Detect which cell encompasses the target text, then output its (X, Y) center coordinate. 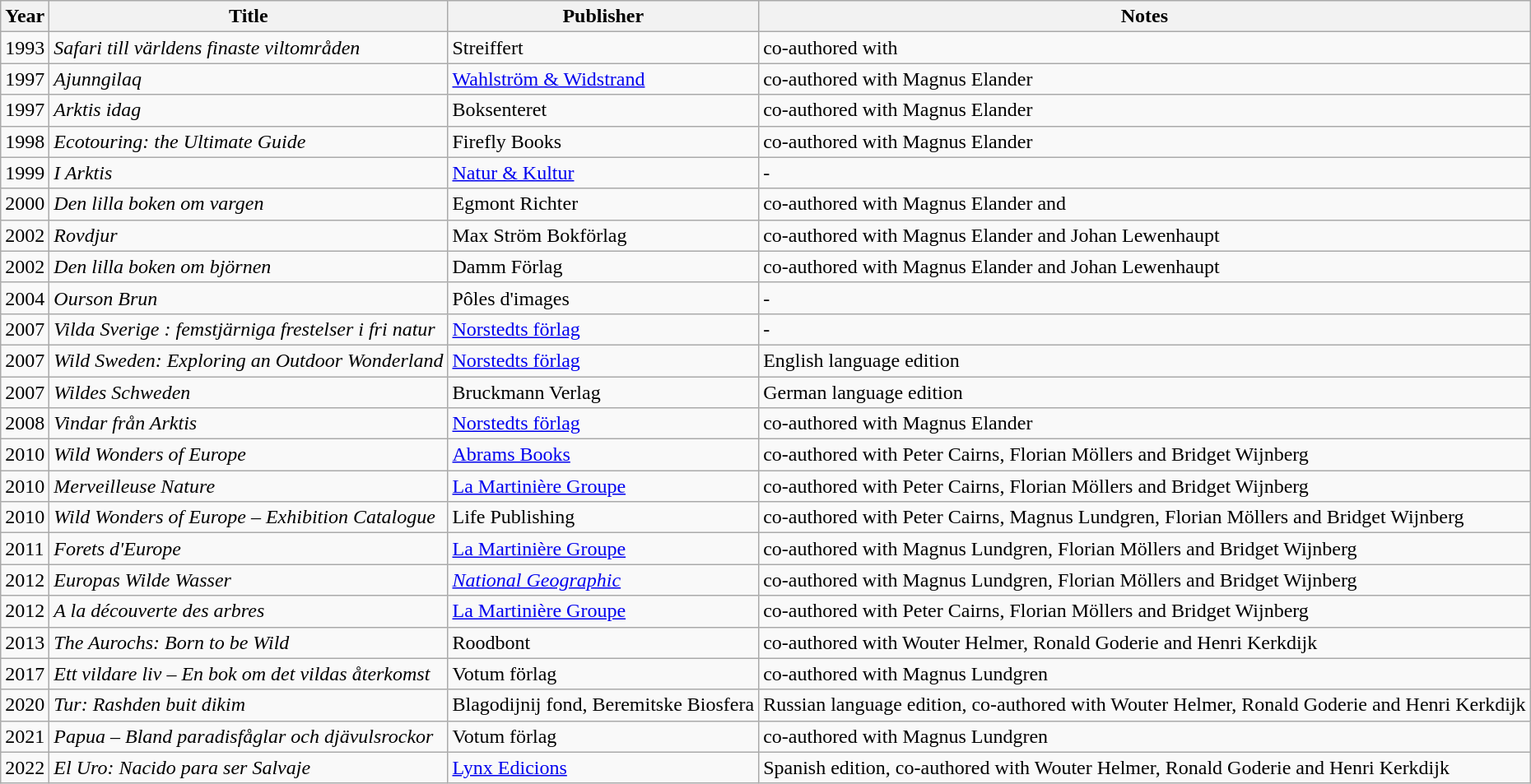
2013 (25, 643)
1999 (25, 173)
Natur & Kultur (603, 173)
Title (249, 16)
Firefly Books (603, 141)
Europas Wilde Wasser (249, 580)
Spanish edition, co-authored with Wouter Helmer, Ronald Goderie and Henri Kerkdijk (1144, 768)
Damm Förlag (603, 267)
Merveilleuse Nature (249, 486)
Papua – Bland paradisfåglar och djävulsrockor (249, 736)
A la découverte des arbres (249, 611)
Max Ström Bokförlag (603, 235)
2011 (25, 549)
Egmont Richter (603, 204)
co-authored with Peter Cairns, Magnus Lundgren, Florian Möllers and Bridget Wijnberg (1144, 517)
2022 (25, 768)
2017 (25, 674)
Ourson Brun (249, 298)
2004 (25, 298)
Rovdjur (249, 235)
Bruckmann Verlag (603, 392)
Vilda Sverige : femstjärniga frestelser i fri natur (249, 329)
2008 (25, 424)
Wildes Schweden (249, 392)
Publisher (603, 16)
Notes (1144, 16)
Ajunngilaq (249, 79)
Wild Wonders of Europe (249, 455)
Wahlström & Widstrand (603, 79)
Abrams Books (603, 455)
Russian language edition, co-authored with Wouter Helmer, Ronald Goderie and Henri Kerkdijk (1144, 705)
Safari till världens finaste viltområden (249, 48)
1993 (25, 48)
co-authored with Magnus Elander and (1144, 204)
El Uro: Nacido para ser Salvaje (249, 768)
I Arktis (249, 173)
Life Publishing (603, 517)
Arktis idag (249, 110)
Roodbont (603, 643)
Wild Sweden: Exploring an Outdoor Wonderland (249, 360)
Tur: Rashden buit dikim (249, 705)
German language edition (1144, 392)
co-authored with Wouter Helmer, Ronald Goderie and Henri Kerkdijk (1144, 643)
Pôles d'images (603, 298)
English language edition (1144, 360)
Blagodijnij fond, Beremitske Biosfera (603, 705)
Forets d'Europe (249, 549)
2000 (25, 204)
Streiffert (603, 48)
2021 (25, 736)
Boksenteret (603, 110)
Den lilla boken om björnen (249, 267)
Wild Wonders of Europe – Exhibition Catalogue (249, 517)
Vindar från Arktis (249, 424)
The Aurochs: Born to be Wild (249, 643)
Ecotouring: the Ultimate Guide (249, 141)
Lynx Edicions (603, 768)
Den lilla boken om vargen (249, 204)
National Geographic (603, 580)
co-authored with (1144, 48)
Ett vildare liv – En bok om det vildas återkomst (249, 674)
2020 (25, 705)
1998 (25, 141)
Year (25, 16)
